Scan for the cell matching the given text and deliver its (X, Y) coordinate at center. 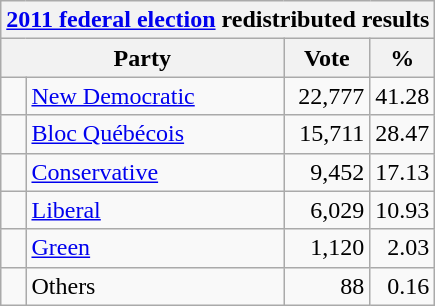
41.28 (402, 96)
2.03 (402, 248)
15,711 (327, 134)
1,120 (327, 248)
% (402, 58)
88 (327, 286)
New Democratic (155, 96)
Others (155, 286)
6,029 (327, 210)
17.13 (402, 172)
Vote (327, 58)
10.93 (402, 210)
Green (155, 248)
2011 federal election redistributed results (218, 20)
Bloc Québécois (155, 134)
Liberal (155, 210)
9,452 (327, 172)
22,777 (327, 96)
28.47 (402, 134)
0.16 (402, 286)
Party (142, 58)
Conservative (155, 172)
